Find where the given text appears and provide that cell's center as [X, Y] coordinate. 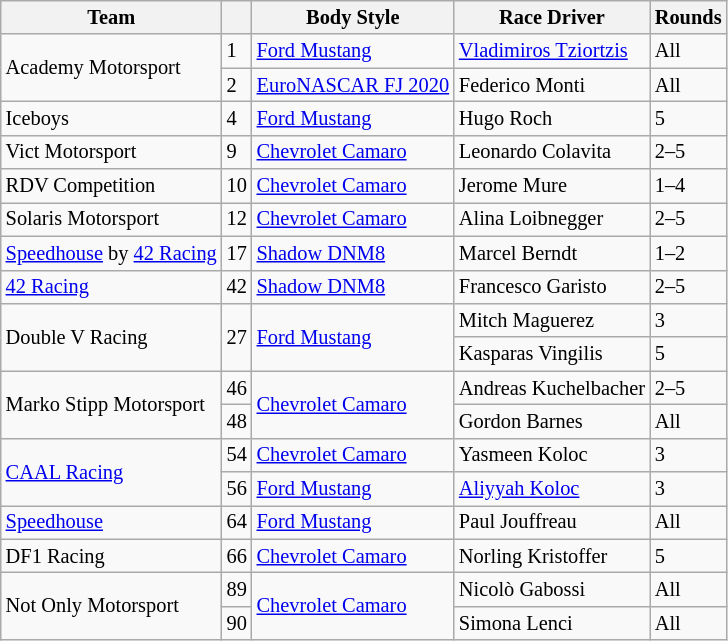
4 [237, 118]
2 [237, 85]
Francesco Garisto [552, 287]
Kasparas Vingilis [552, 354]
Body Style [353, 17]
Vict Motorsport [112, 152]
Simona Lenci [552, 623]
Academy Motorsport [112, 68]
Solaris Motorsport [112, 219]
Speedhouse by 42 Racing [112, 253]
CAAL Racing [112, 472]
Norling Kristoffer [552, 556]
Not Only Motorsport [112, 606]
66 [237, 556]
Speedhouse [112, 522]
Jerome Mure [552, 186]
Iceboys [112, 118]
Andreas Kuchelbacher [552, 388]
9 [237, 152]
RDV Competition [112, 186]
48 [237, 421]
Vladimiros Tziortzis [552, 51]
Paul Jouffreau [552, 522]
Aliyyah Koloc [552, 489]
64 [237, 522]
Marcel Berndt [552, 253]
Double V Racing [112, 336]
17 [237, 253]
46 [237, 388]
EuroNASCAR FJ 2020 [353, 85]
Gordon Barnes [552, 421]
12 [237, 219]
27 [237, 336]
90 [237, 623]
89 [237, 589]
DF1 Racing [112, 556]
Nicolò Gabossi [552, 589]
Race Driver [552, 17]
Team [112, 17]
10 [237, 186]
Rounds [688, 17]
42 Racing [112, 287]
Federico Monti [552, 85]
Leonardo Colavita [552, 152]
1–4 [688, 186]
Yasmeen Koloc [552, 455]
Mitch Maguerez [552, 320]
1–2 [688, 253]
54 [237, 455]
56 [237, 489]
Hugo Roch [552, 118]
Alina Loibnegger [552, 219]
1 [237, 51]
42 [237, 287]
Marko Stipp Motorsport [112, 404]
